Determine the [X, Y] coordinate at the center of the cell enclosing the given text.  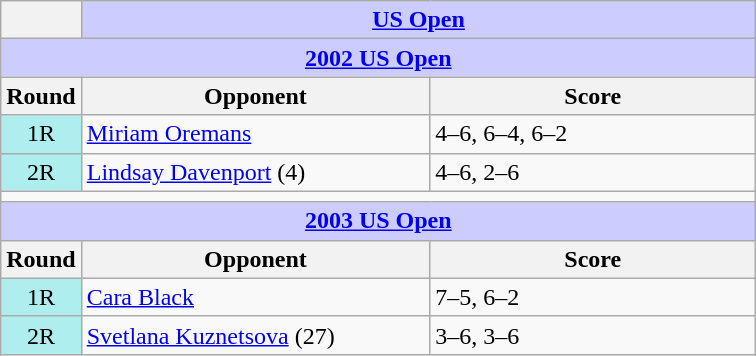
Lindsay Davenport (4) [256, 172]
US Open [418, 20]
3–6, 3–6 [593, 335]
4–6, 2–6 [593, 172]
Miriam Oremans [256, 134]
Svetlana Kuznetsova (27) [256, 335]
2003 US Open [378, 221]
2002 US Open [378, 58]
4–6, 6–4, 6–2 [593, 134]
Cara Black [256, 297]
7–5, 6–2 [593, 297]
